Return the [X, Y] coordinate for the center point of the cell that contains the specified text.  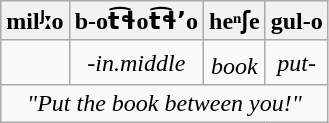
"Put the book between you!" [164, 104]
book [235, 62]
-in.middle [136, 62]
gul-o [296, 21]
heⁿʃe [235, 21]
put- [296, 62]
b-ot͡ɬot͡ɬʼo [136, 21]
milʲːo [35, 21]
